Find where the given text appears and provide that cell's center as (x, y) coordinate. 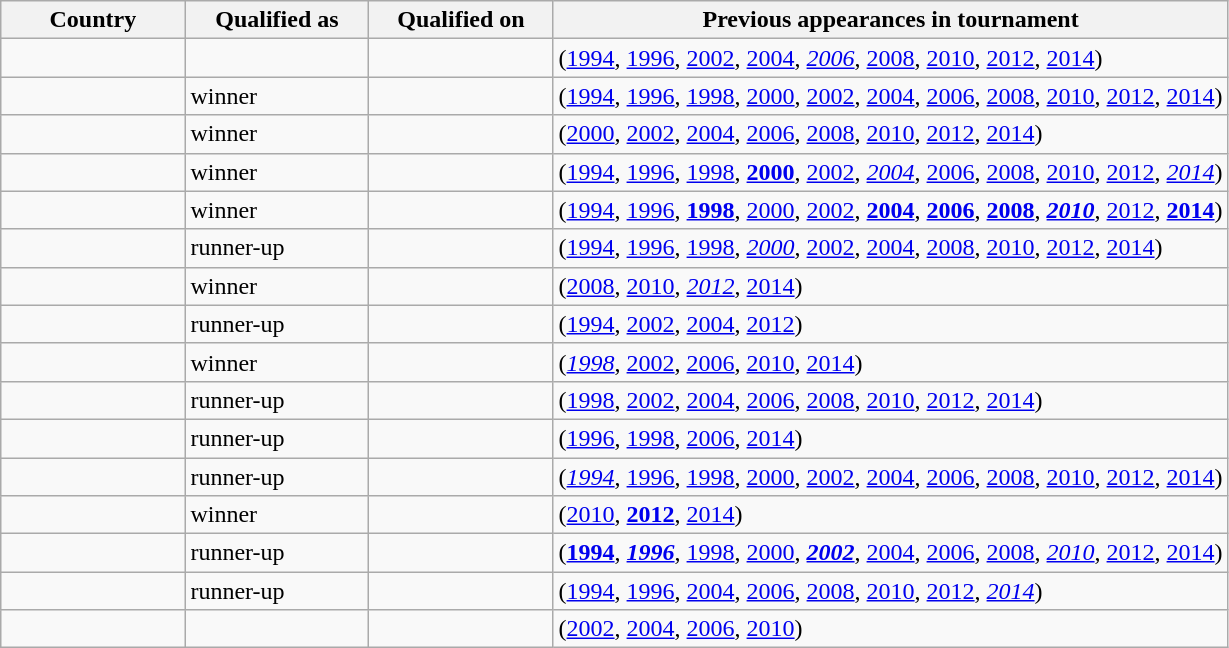
Qualified as (277, 20)
Previous appearances in tournament (890, 20)
Qualified on (461, 20)
(1994, 2002, 2004, 2012) (890, 324)
(2010, 2012, 2014) (890, 515)
(1994, 1996, 2004, 2006, 2008, 2010, 2012, 2014) (890, 591)
(1994, 1996, 1998, 2000, 2002, 2004, 2008, 2010, 2012, 2014) (890, 248)
(1996, 1998, 2006, 2014) (890, 438)
(2002, 2004, 2006, 2010) (890, 629)
Country (93, 20)
(1998, 2002, 2004, 2006, 2008, 2010, 2012, 2014) (890, 400)
(1994, 1996, 2002, 2004, 2006, 2008, 2010, 2012, 2014) (890, 58)
(2008, 2010, 2012, 2014) (890, 286)
(2000, 2002, 2004, 2006, 2008, 2010, 2012, 2014) (890, 134)
(1998, 2002, 2006, 2010, 2014) (890, 362)
